Determine the [x, y] coordinate at the center of the cell enclosing the given text.  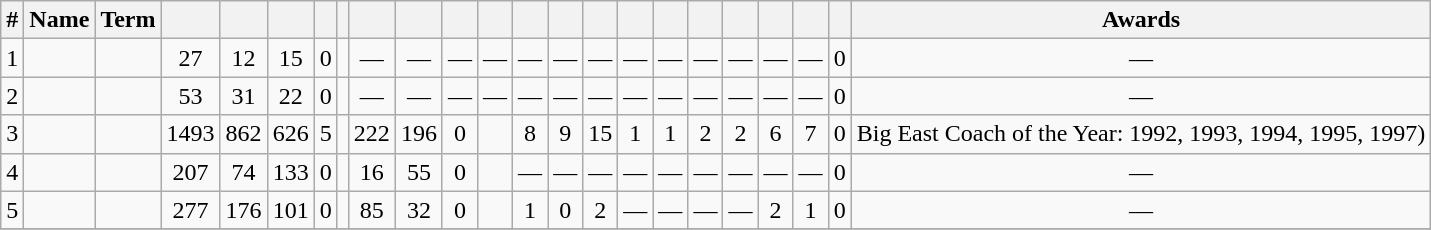
6 [776, 134]
22 [290, 96]
277 [190, 210]
862 [244, 134]
Awards [1141, 20]
Term [128, 20]
196 [418, 134]
207 [190, 172]
4 [12, 172]
53 [190, 96]
74 [244, 172]
8 [530, 134]
176 [244, 210]
85 [372, 210]
Name [60, 20]
133 [290, 172]
3 [12, 134]
222 [372, 134]
55 [418, 172]
1493 [190, 134]
32 [418, 210]
7 [810, 134]
# [12, 20]
9 [566, 134]
626 [290, 134]
12 [244, 58]
16 [372, 172]
Big East Coach of the Year: 1992, 1993, 1994, 1995, 1997) [1141, 134]
27 [190, 58]
101 [290, 210]
31 [244, 96]
